For the text-containing cell, return its midpoint in (X, Y) coordinate format. 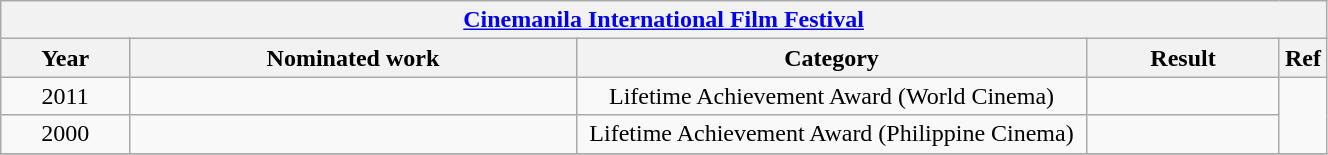
Nominated work (354, 58)
Category (831, 58)
2000 (66, 134)
Result (1184, 58)
2011 (66, 96)
Cinemanila International Film Festival (664, 20)
Lifetime Achievement Award (Philippine Cinema) (831, 134)
Lifetime Achievement Award (World Cinema) (831, 96)
Year (66, 58)
Ref (1302, 58)
